Identify which cell holds the provided text, then report its [x, y] central coordinate. 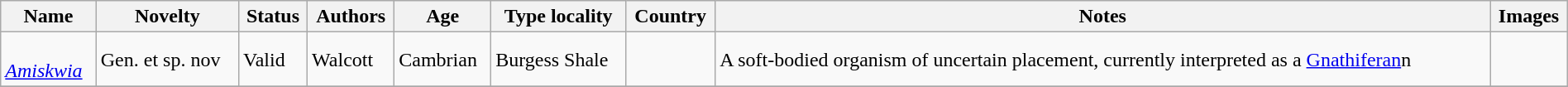
Amiskwia [48, 60]
Images [1528, 17]
Name [48, 17]
Notes [1103, 17]
Valid [273, 60]
Walcott [351, 60]
Authors [351, 17]
Status [273, 17]
Novelty [167, 17]
Gen. et sp. nov [167, 60]
Burgess Shale [559, 60]
A soft-bodied organism of uncertain placement, currently interpreted as a Gnathiferann [1103, 60]
Age [443, 17]
Country [671, 17]
Cambrian [443, 60]
Type locality [559, 17]
